Return [X, Y] of the center of cell containing provided text 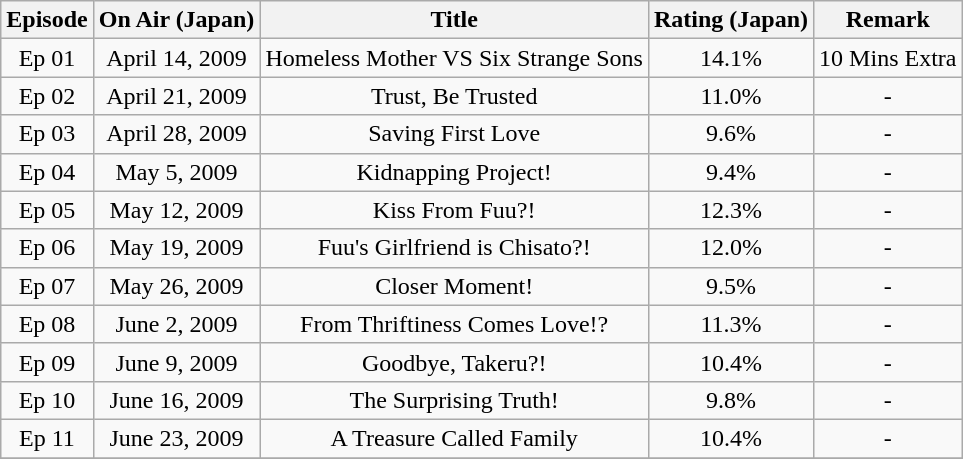
Ep 01 [47, 58]
April 21, 2009 [176, 96]
11.3% [730, 324]
May 19, 2009 [176, 248]
Ep 04 [47, 172]
April 28, 2009 [176, 134]
On Air (Japan) [176, 20]
June 2, 2009 [176, 324]
Ep 08 [47, 324]
Trust, Be Trusted [454, 96]
9.6% [730, 134]
Ep 07 [47, 286]
Closer Moment! [454, 286]
11.0% [730, 96]
Fuu's Girlfriend is Chisato?! [454, 248]
Homeless Mother VS Six Strange Sons [454, 58]
Ep 11 [47, 438]
The Surprising Truth! [454, 400]
9.5% [730, 286]
Remark [888, 20]
Rating (Japan) [730, 20]
9.8% [730, 400]
April 14, 2009 [176, 58]
Ep 03 [47, 134]
Title [454, 20]
May 12, 2009 [176, 210]
May 26, 2009 [176, 286]
14.1% [730, 58]
Kiss From Fuu?! [454, 210]
Kidnapping Project! [454, 172]
May 5, 2009 [176, 172]
Episode [47, 20]
Ep 06 [47, 248]
A Treasure Called Family [454, 438]
Ep 05 [47, 210]
12.0% [730, 248]
Saving First Love [454, 134]
Ep 10 [47, 400]
June 9, 2009 [176, 362]
12.3% [730, 210]
From Thriftiness Comes Love!? [454, 324]
Ep 09 [47, 362]
10 Mins Extra [888, 58]
June 23, 2009 [176, 438]
9.4% [730, 172]
Goodbye, Takeru?! [454, 362]
June 16, 2009 [176, 400]
Ep 02 [47, 96]
